Provide the (x, y) coordinate of the cell's center where the given text is located.  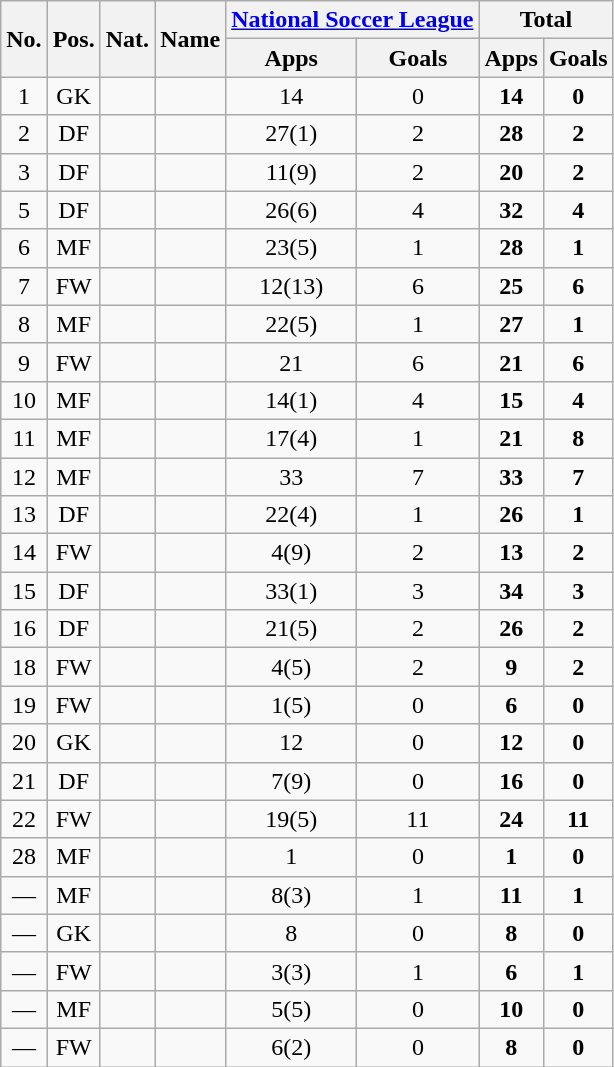
6(2) (292, 1047)
National Soccer League (352, 20)
Pos. (74, 39)
4(5) (292, 667)
18 (24, 667)
19(5) (292, 819)
23(5) (292, 248)
22(4) (292, 515)
26(6) (292, 210)
34 (511, 591)
22 (24, 819)
No. (24, 39)
17(4) (292, 438)
Nat. (127, 39)
21(5) (292, 629)
22(5) (292, 324)
19 (24, 705)
4(9) (292, 553)
25 (511, 286)
5(5) (292, 1009)
3(3) (292, 971)
8(3) (292, 895)
32 (511, 210)
1(5) (292, 705)
24 (511, 819)
Total (546, 20)
Name (190, 39)
7(9) (292, 781)
27 (511, 324)
5 (24, 210)
14(1) (292, 400)
27(1) (292, 134)
33(1) (292, 591)
11(9) (292, 172)
12(13) (292, 286)
